Provide the [x, y] coordinate of the cell's center where the given text is located.  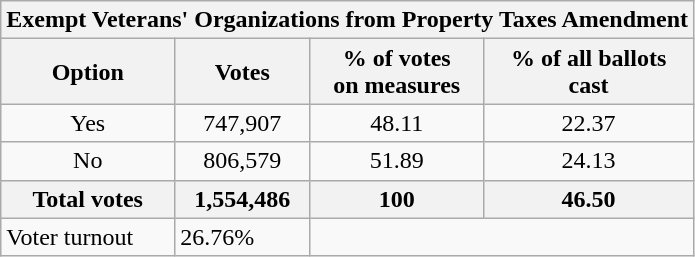
Total votes [88, 199]
26.76% [242, 237]
24.13 [589, 161]
48.11 [397, 123]
51.89 [397, 161]
46.50 [589, 199]
747,907 [242, 123]
% of all ballotscast [589, 72]
22.37 [589, 123]
Option [88, 72]
Yes [88, 123]
1,554,486 [242, 199]
806,579 [242, 161]
Exempt Veterans' Organizations from Property Taxes Amendment [348, 20]
Voter turnout [88, 237]
100 [397, 199]
No [88, 161]
% of voteson measures [397, 72]
Votes [242, 72]
